Return [X, Y] of the center of cell containing provided text 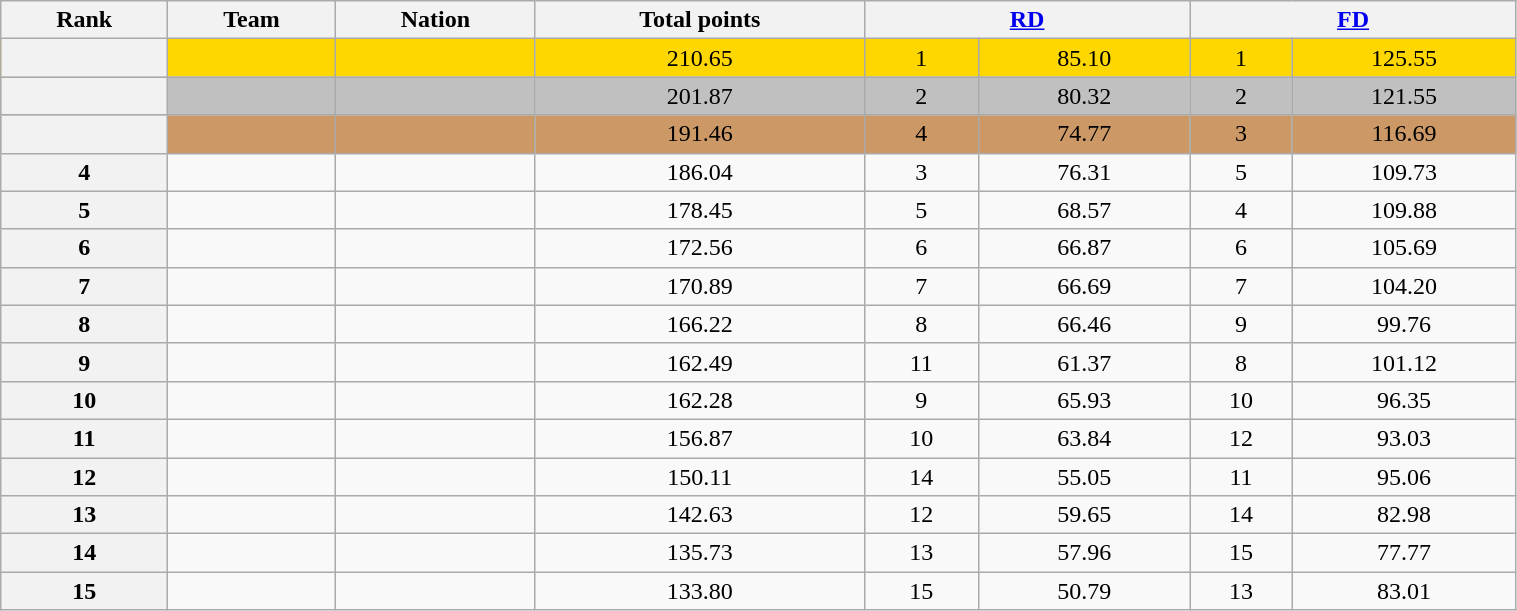
68.57 [1084, 210]
50.79 [1084, 591]
85.10 [1084, 58]
121.55 [1404, 96]
99.76 [1404, 324]
RD [1027, 20]
104.20 [1404, 286]
95.06 [1404, 477]
57.96 [1084, 553]
83.01 [1404, 591]
61.37 [1084, 362]
55.05 [1084, 477]
156.87 [700, 438]
Total points [700, 20]
80.32 [1084, 96]
96.35 [1404, 400]
172.56 [700, 248]
Team [252, 20]
116.69 [1404, 134]
Nation [435, 20]
201.87 [700, 96]
FD [1353, 20]
162.28 [700, 400]
74.77 [1084, 134]
142.63 [700, 515]
101.12 [1404, 362]
109.88 [1404, 210]
135.73 [700, 553]
186.04 [700, 172]
66.87 [1084, 248]
133.80 [700, 591]
178.45 [700, 210]
210.65 [700, 58]
162.49 [700, 362]
82.98 [1404, 515]
105.69 [1404, 248]
170.89 [700, 286]
191.46 [700, 134]
63.84 [1084, 438]
76.31 [1084, 172]
150.11 [700, 477]
125.55 [1404, 58]
59.65 [1084, 515]
77.77 [1404, 553]
Rank [84, 20]
166.22 [700, 324]
65.93 [1084, 400]
93.03 [1404, 438]
66.46 [1084, 324]
109.73 [1404, 172]
66.69 [1084, 286]
